Identify which cell holds the provided text, then report its (X, Y) central coordinate. 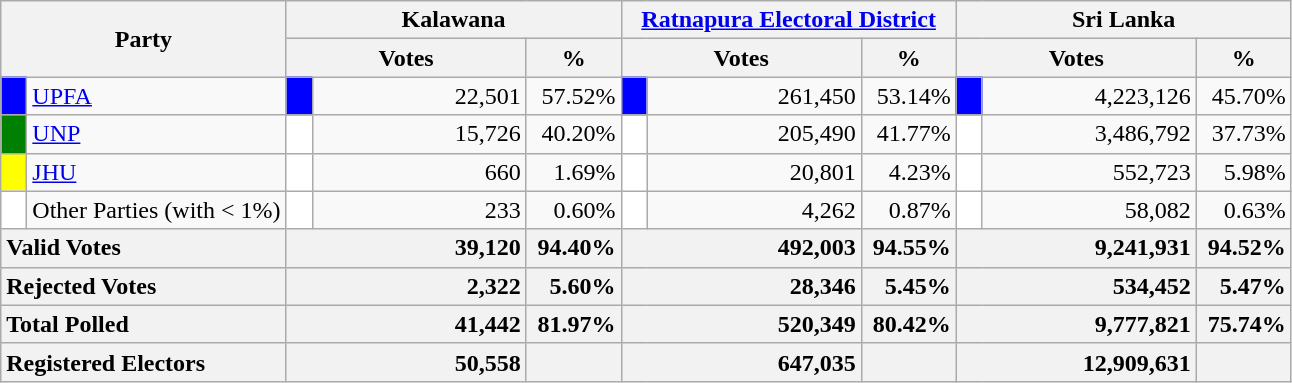
5.60% (574, 286)
Ratnapura Electoral District (788, 20)
Sri Lanka (1124, 20)
0.63% (1244, 210)
Total Polled (144, 324)
Kalawana (454, 20)
647,035 (741, 362)
Valid Votes (144, 248)
0.87% (908, 210)
3,486,792 (1089, 134)
2,322 (406, 286)
41,442 (406, 324)
660 (419, 172)
492,003 (741, 248)
UPFA (156, 96)
4.23% (908, 172)
75.74% (1244, 324)
Rejected Votes (144, 286)
39,120 (406, 248)
40.20% (574, 134)
1.69% (574, 172)
4,223,126 (1089, 96)
261,450 (754, 96)
22,501 (419, 96)
94.40% (574, 248)
534,452 (1076, 286)
15,726 (419, 134)
JHU (156, 172)
9,241,931 (1076, 248)
Party (144, 39)
205,490 (754, 134)
81.97% (574, 324)
57.52% (574, 96)
4,262 (754, 210)
45.70% (1244, 96)
552,723 (1089, 172)
58,082 (1089, 210)
5.45% (908, 286)
80.42% (908, 324)
94.52% (1244, 248)
53.14% (908, 96)
20,801 (754, 172)
94.55% (908, 248)
12,909,631 (1076, 362)
5.98% (1244, 172)
Registered Electors (144, 362)
9,777,821 (1076, 324)
Other Parties (with < 1%) (156, 210)
28,346 (741, 286)
UNP (156, 134)
520,349 (741, 324)
5.47% (1244, 286)
37.73% (1244, 134)
41.77% (908, 134)
0.60% (574, 210)
50,558 (406, 362)
233 (419, 210)
